Return the [X, Y] coordinate for the center point of the cell that contains the specified text.  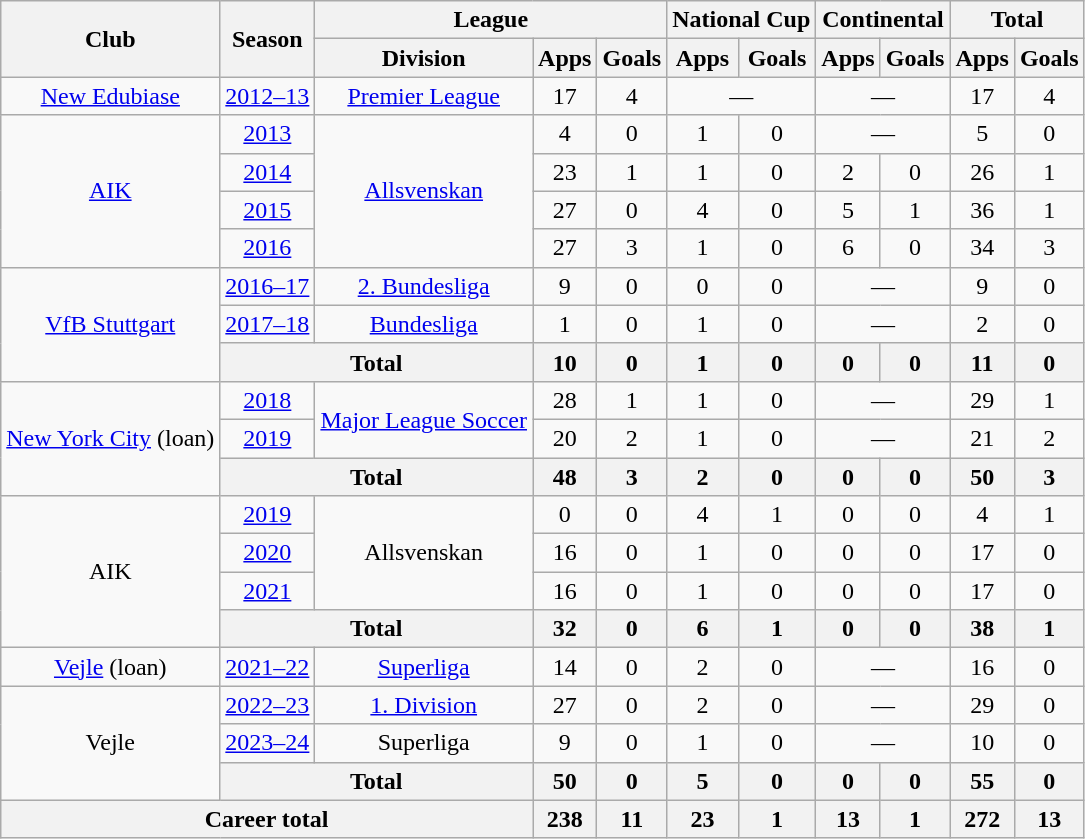
National Cup [742, 20]
26 [982, 172]
Career total [267, 819]
Season [268, 39]
League [491, 20]
Vejle (loan) [110, 667]
Club [110, 39]
28 [565, 400]
Bundesliga [424, 324]
34 [982, 248]
21 [982, 438]
New York City (loan) [110, 438]
2013 [268, 134]
2023–24 [268, 743]
2020 [268, 553]
Premier League [424, 96]
Vejle [110, 743]
VfB Stuttgart [110, 324]
2016–17 [268, 286]
2015 [268, 210]
55 [982, 781]
238 [565, 819]
2016 [268, 248]
48 [565, 477]
272 [982, 819]
2. Bundesliga [424, 286]
1. Division [424, 705]
2017–18 [268, 324]
2021 [268, 591]
Major League Soccer [424, 419]
2022–23 [268, 705]
36 [982, 210]
2012–13 [268, 96]
Division [424, 58]
2018 [268, 400]
38 [982, 629]
32 [565, 629]
2021–22 [268, 667]
14 [565, 667]
2014 [268, 172]
New Edubiase [110, 96]
20 [565, 438]
Continental [883, 20]
